Return the (x, y) coordinate for the center point of the cell that contains the specified text.  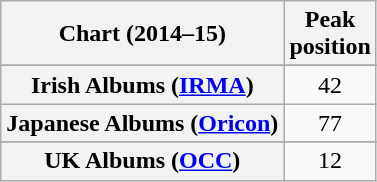
12 (330, 161)
Peakposition (330, 34)
Japanese Albums (Oricon) (142, 123)
42 (330, 85)
Irish Albums (IRMA) (142, 85)
Chart (2014–15) (142, 34)
77 (330, 123)
UK Albums (OCC) (142, 161)
